Return the [X, Y] coordinate for the center point of the cell that contains the specified text.  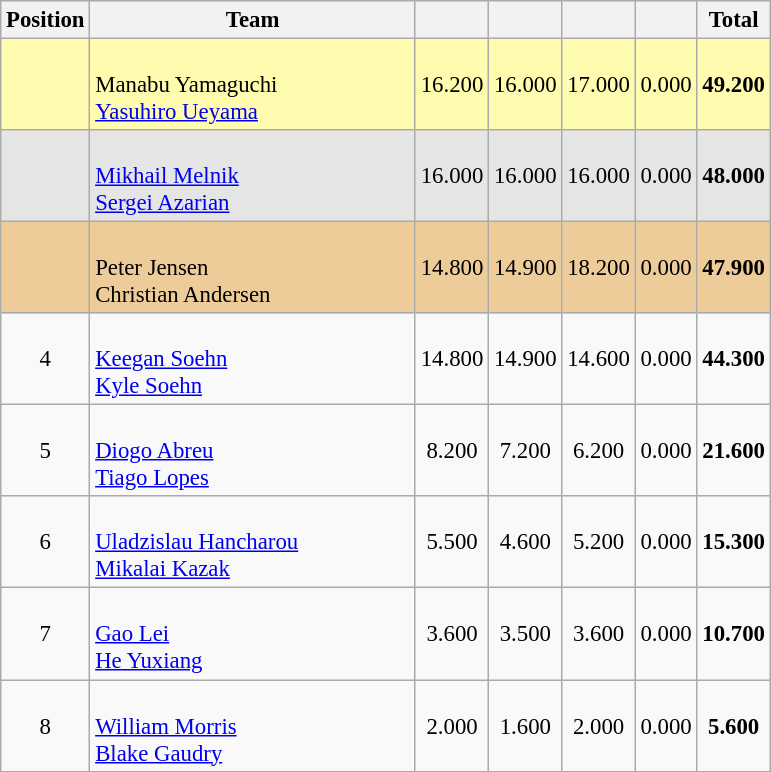
Team [253, 20]
Gao LeiHe Yuxiang [253, 634]
5 [46, 451]
16.200 [452, 85]
Total [734, 20]
48.000 [734, 176]
William MorrisBlake Gaudry [253, 726]
Manabu YamaguchiYasuhiro Ueyama [253, 85]
Uladzislau HancharouMikalai Kazak [253, 542]
18.200 [598, 268]
5.500 [452, 542]
6 [46, 542]
4 [46, 359]
3.500 [526, 634]
4.600 [526, 542]
17.000 [598, 85]
7 [46, 634]
Position [46, 20]
5.200 [598, 542]
5.600 [734, 726]
Diogo AbreuTiago Lopes [253, 451]
15.300 [734, 542]
Peter JensenChristian Andersen [253, 268]
49.200 [734, 85]
14.600 [598, 359]
47.900 [734, 268]
6.200 [598, 451]
21.600 [734, 451]
10.700 [734, 634]
8 [46, 726]
44.300 [734, 359]
Mikhail MelnikSergei Azarian [253, 176]
Keegan SoehnKyle Soehn [253, 359]
1.600 [526, 726]
8.200 [452, 451]
7.200 [526, 451]
